Scan for the cell matching the given text and deliver its [X, Y] coordinate at center. 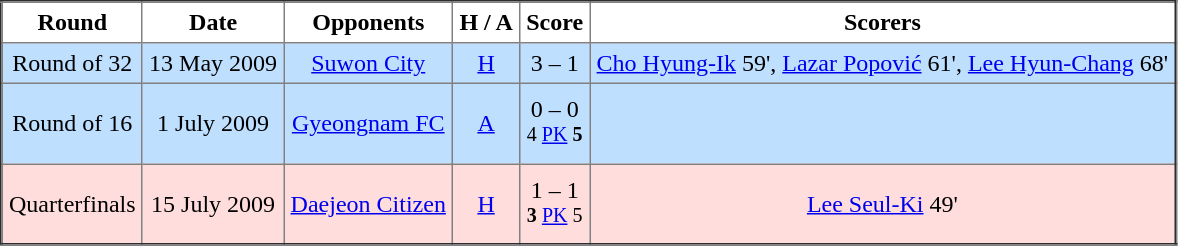
Round of 16 [72, 123]
13 May 2009 [212, 63]
H / A [486, 22]
Round of 32 [72, 63]
15 July 2009 [212, 204]
1 – 1 3 PK 5 [554, 204]
Round [72, 22]
Gyeongnam FC [368, 123]
Score [554, 22]
Suwon City [368, 63]
A [486, 123]
3 – 1 [554, 63]
1 July 2009 [212, 123]
Daejeon Citizen [368, 204]
Scorers [883, 22]
Cho Hyung-Ik 59', Lazar Popović 61', Lee Hyun-Chang 68' [883, 63]
Opponents [368, 22]
Lee Seul-Ki 49' [883, 204]
Quarterfinals [72, 204]
0 – 0 4 PK 5 [554, 123]
Date [212, 22]
